Identify which cell holds the provided text, then report its [x, y] central coordinate. 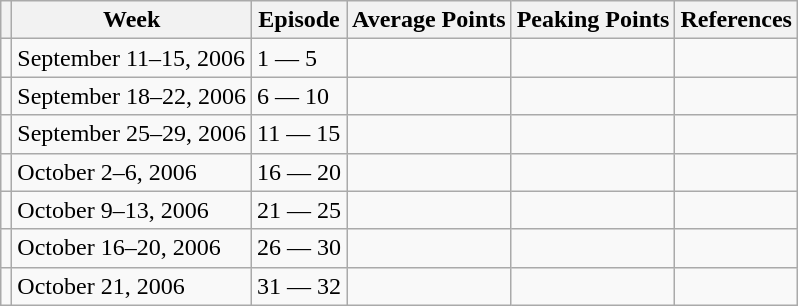
Peaking Points [593, 20]
6 — 10 [300, 96]
Average Points [430, 20]
31 — 32 [300, 286]
16 — 20 [300, 172]
21 — 25 [300, 210]
References [736, 20]
26 — 30 [300, 248]
11 — 15 [300, 134]
1 — 5 [300, 58]
Episode [300, 20]
September 11–15, 2006 [132, 58]
October 2–6, 2006 [132, 172]
September 25–29, 2006 [132, 134]
September 18–22, 2006 [132, 96]
October 9–13, 2006 [132, 210]
October 16–20, 2006 [132, 248]
October 21, 2006 [132, 286]
Week [132, 20]
